From the cell containing the given text, extract its center point as (x, y) coordinate. 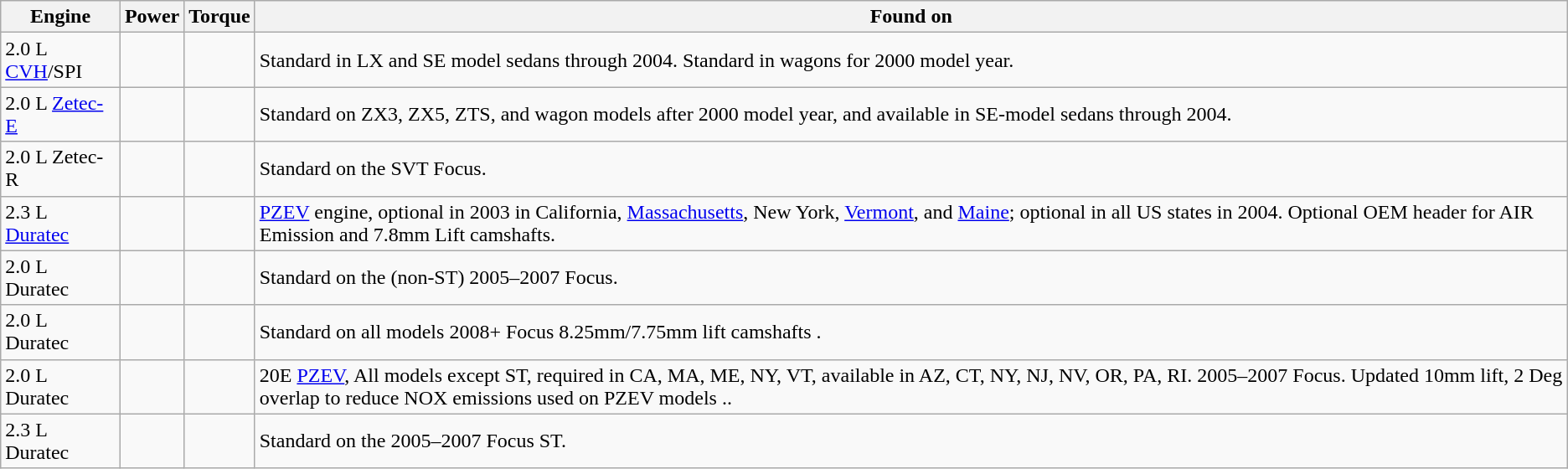
Standard on the (non-ST) 2005–2007 Focus. (911, 278)
Standard on the 2005–2007 Focus ST. (911, 441)
2.0 L CVH/SPI (60, 60)
Standard in LX and SE model sedans through 2004. Standard in wagons for 2000 model year. (911, 60)
Engine (60, 17)
2.0 L Zetec-R (60, 169)
Power (152, 17)
Standard on all models 2008+ Focus 8.25mm/7.75mm lift camshafts . (911, 332)
Torque (219, 17)
Standard on the SVT Focus. (911, 169)
Found on (911, 17)
Standard on ZX3, ZX5, ZTS, and wagon models after 2000 model year, and available in SE-model sedans through 2004. (911, 114)
2.0 L Zetec-E (60, 114)
